Pinpoint the cell where the given text exists, returning its [x, y] midpoint coordinate. 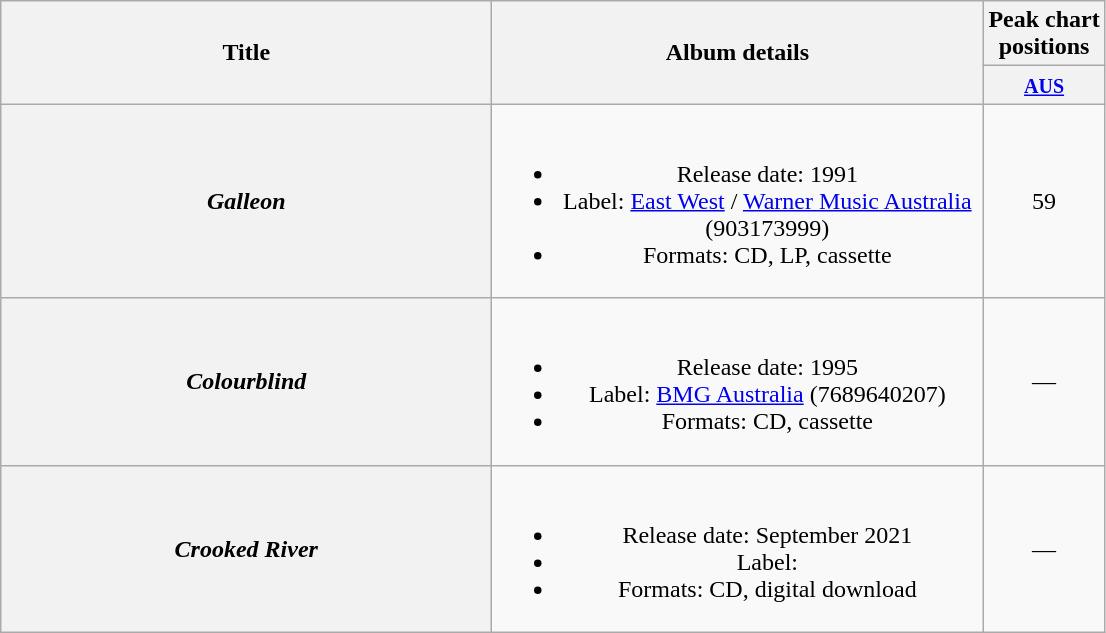
Release date: September 2021Label:Formats: CD, digital download [738, 548]
Album details [738, 52]
Galleon [246, 201]
Title [246, 52]
Colourblind [246, 382]
Release date: 1995Label: BMG Australia (7689640207)Formats: CD, cassette [738, 382]
Peak chartpositions [1044, 34]
Release date: 1991Label: East West / Warner Music Australia (903173999)Formats: CD, LP, cassette [738, 201]
59 [1044, 201]
Crooked River [246, 548]
AUS [1044, 85]
